Determine the [x, y] coordinate at the center of the cell enclosing the given text.  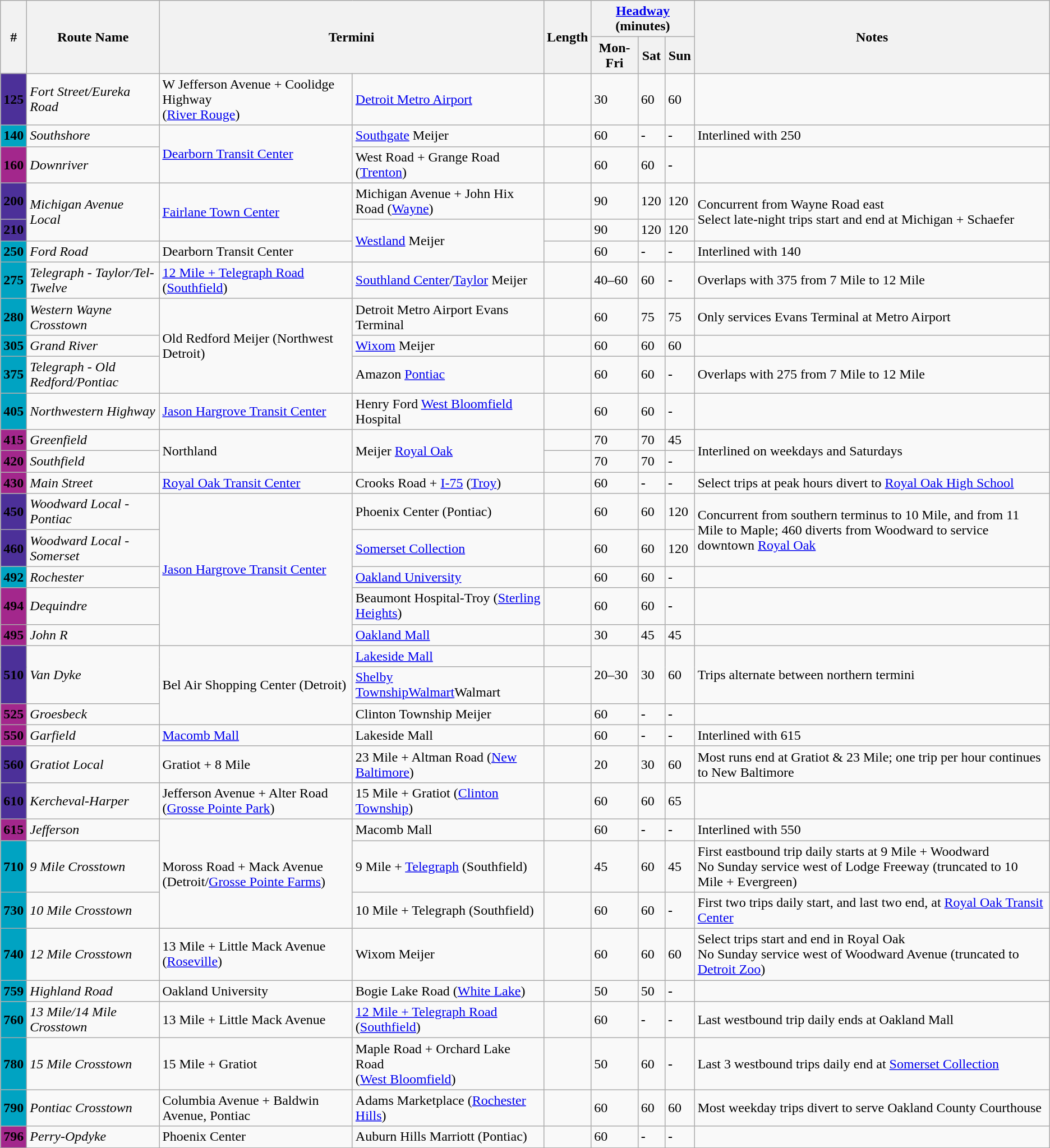
Highland Road [93, 991]
275 [13, 280]
615 [13, 829]
Main Street [93, 483]
Select trips start and end in Royal OakNo Sunday service west of Woodward Avenue (truncated to Detroit Zoo) [872, 955]
15 Mile + Gratiot [256, 1064]
Clinton Township Meijer [448, 714]
Notes [872, 37]
Interlined with 615 [872, 735]
460 [13, 548]
160 [13, 165]
First eastbound trip daily starts at 9 Mile + WoodwardNo Sunday service west of Lodge Freeway (truncated to 10 Mile + Evergreen) [872, 866]
Headway (minutes) [643, 19]
Auburn Hills Marriott (Pontiac) [448, 1137]
Overlaps with 275 from 7 Mile to 12 Mile [872, 375]
65 [680, 801]
Mon-Fri [615, 55]
796 [13, 1137]
375 [13, 375]
13 Mile + Little Mack Avenue [256, 1020]
Shelby TownshipWalmartWalmart [448, 685]
Garfield [93, 735]
740 [13, 955]
Somerset Collection [448, 548]
Southfield [93, 462]
759 [13, 991]
Overlaps with 375 from 7 Mile to 12 Mile [872, 280]
280 [13, 316]
W Jefferson Avenue + Coolidge Highway(River Rouge) [256, 99]
730 [13, 911]
560 [13, 764]
780 [13, 1064]
Meijer Royal Oak [448, 451]
13 Mile + Little Mack Avenue (Roseville) [256, 955]
Maple Road + Orchard Lake Road(West Bloomfield) [448, 1064]
Northwestern Highway [93, 411]
Southshore [93, 136]
790 [13, 1108]
Interlined with 550 [872, 829]
20–30 [615, 674]
510 [13, 674]
Detroit Metro Airport [448, 99]
Only services Evans Terminal at Metro Airport [872, 316]
Old Redford Meijer (Northwest Detroit) [256, 345]
15 Mile + Gratiot (Clinton Township) [448, 801]
Greenfield [93, 440]
10 Mile + Telegraph (Southfield) [448, 911]
Concurrent from southern terminus to 10 Mile, and from 11 Mile to Maple; 460 diverts from Woodward to service downtown Royal Oak [872, 530]
Pontiac Crosstown [93, 1108]
Detroit Metro Airport Evans Terminal [448, 316]
Groesbeck [93, 714]
Last westbound trip daily ends at Oakland Mall [872, 1020]
Trips alternate between northern termini [872, 674]
Gratiot + 8 Mile [256, 764]
Interlined with 140 [872, 251]
40–60 [615, 280]
Sun [680, 55]
Interlined with 250 [872, 136]
Westland Meijer [448, 241]
Woodward Local - Pontiac [93, 511]
Columbia Avenue + Baldwin Avenue, Pontiac [256, 1108]
Fort Street/Eureka Road [93, 99]
Southland Center/Taylor Meijer [448, 280]
Downriver [93, 165]
550 [13, 735]
Most runs end at Gratiot & 23 Mile; one trip per hour continues to New Baltimore [872, 764]
Jefferson [93, 829]
Northland [256, 451]
Moross Road + Mack Avenue (Detroit/Grosse Pointe Farms) [256, 874]
9 Mile + Telegraph (Southfield) [448, 866]
23 Mile + Altman Road (New Baltimore) [448, 764]
Most weekday trips divert to serve Oakland County Courthouse [872, 1108]
Crooks Road + I-75 (Troy) [448, 483]
Gratiot Local [93, 764]
Southgate Meijer [448, 136]
West Road + Grange Road (Trenton) [448, 165]
140 [13, 136]
10 Mile Crosstown [93, 911]
Royal Oak Transit Center [256, 483]
250 [13, 251]
Jefferson Avenue + Alter Road(Grosse Pointe Park) [256, 801]
Dequindre [93, 606]
Rochester [93, 577]
Van Dyke [93, 674]
405 [13, 411]
Kercheval-Harper [93, 801]
420 [13, 462]
Fairlane Town Center [256, 212]
20 [615, 764]
Bogie Lake Road (White Lake) [448, 991]
13 Mile/14 Mile Crosstown [93, 1020]
210 [13, 230]
# [13, 37]
Termini [351, 37]
305 [13, 345]
Michigan Avenue + John Hix Road (Wayne) [448, 201]
610 [13, 801]
Phoenix Center (Pontiac) [448, 511]
Bel Air Shopping Center (Detroit) [256, 685]
First two trips daily start, and last two end, at Royal Oak Transit Center [872, 911]
Perry-Opdyke [93, 1137]
Phoenix Center [256, 1137]
200 [13, 201]
710 [13, 866]
Beaumont Hospital-Troy (Sterling Heights) [448, 606]
Select trips at peak hours divert to Royal Oak High School [872, 483]
450 [13, 511]
495 [13, 635]
Length [567, 37]
494 [13, 606]
Route Name [93, 37]
415 [13, 440]
12 Mile Crosstown [93, 955]
Interlined on weekdays and Saturdays [872, 451]
Western Wayne Crosstown [93, 316]
Sat [651, 55]
Amazon Pontiac [448, 375]
9 Mile Crosstown [93, 866]
John R [93, 635]
15 Mile Crosstown [93, 1064]
Henry Ford West Bloomfield Hospital [448, 411]
Concurrent from Wayne Road eastSelect late-night trips start and end at Michigan + Schaefer [872, 212]
Telegraph - Taylor/Tel-Twelve [93, 280]
Grand River [93, 345]
Michigan Avenue Local [93, 212]
760 [13, 1020]
Telegraph - Old Redford/Pontiac [93, 375]
125 [13, 99]
492 [13, 577]
Ford Road [93, 251]
525 [13, 714]
Adams Marketplace (Rochester Hills) [448, 1108]
Oakland Mall [448, 635]
Woodward Local - Somerset [93, 548]
430 [13, 483]
Last 3 westbound trips daily end at Somerset Collection [872, 1064]
